Detect which cell encompasses the target text, then output its (X, Y) center coordinate. 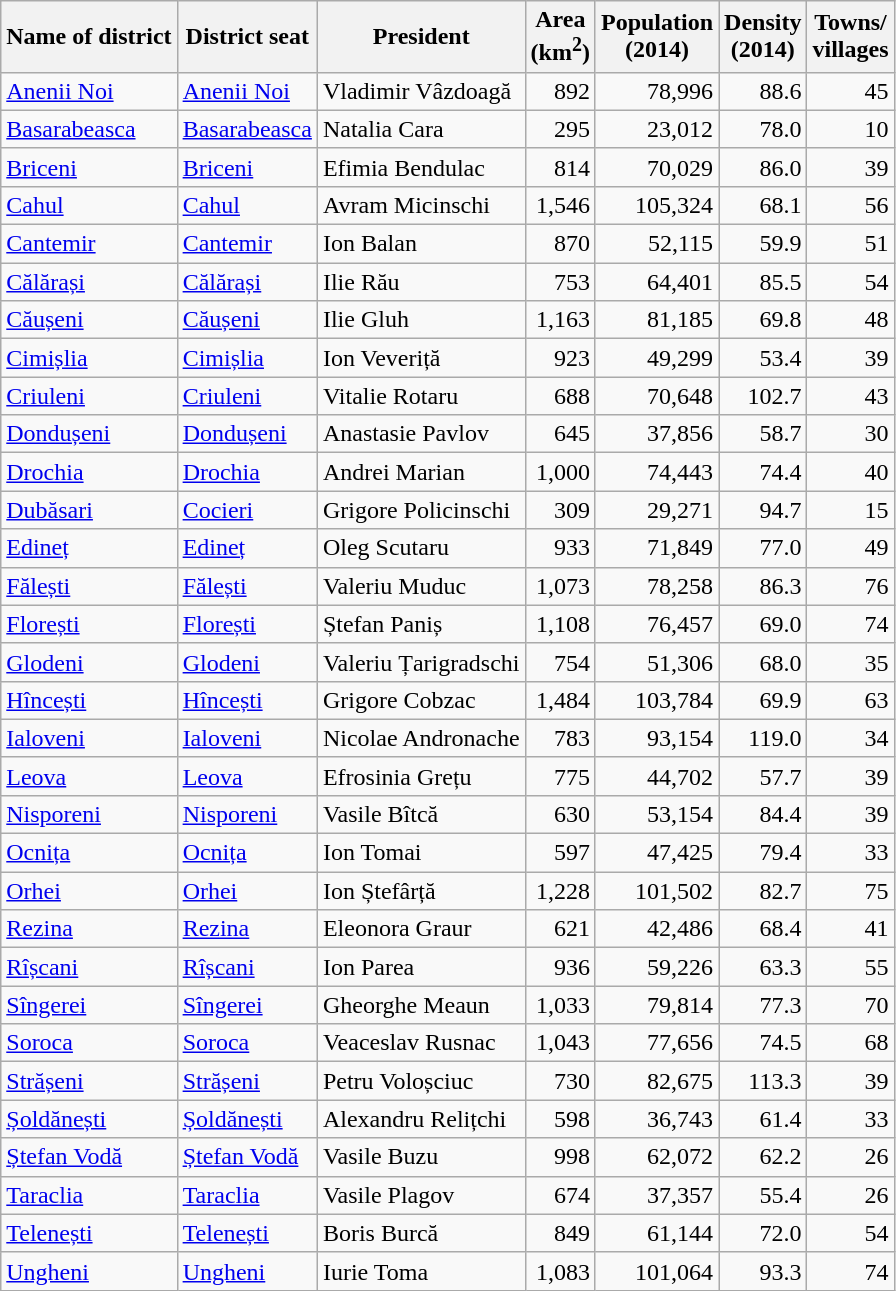
753 (560, 282)
783 (560, 738)
61.4 (763, 1119)
Alexandru Relițchi (421, 1119)
49,299 (656, 358)
94.7 (763, 510)
814 (560, 167)
63.3 (763, 967)
59,226 (656, 967)
82.7 (763, 891)
63 (850, 700)
58.7 (763, 434)
Anastasie Pavlov (421, 434)
923 (560, 358)
District seat (247, 37)
Valeriu Țarigradschi (421, 662)
Efimia Bendulac (421, 167)
Cocieri (247, 510)
93.3 (763, 1271)
Vladimir Vâzdoagă (421, 91)
62.2 (763, 1157)
51 (850, 244)
892 (560, 91)
Ion Parea (421, 967)
Vasile Plagov (421, 1195)
35 (850, 662)
44,702 (656, 776)
41 (850, 929)
70,648 (656, 396)
Area(km2) (560, 37)
45 (850, 91)
48 (850, 320)
President (421, 37)
68.4 (763, 929)
93,154 (656, 738)
10 (850, 129)
Grigore Policinschi (421, 510)
1,163 (560, 320)
Ion Balan (421, 244)
Ilie Rău (421, 282)
1,546 (560, 205)
1,073 (560, 586)
56 (850, 205)
69.8 (763, 320)
69.0 (763, 624)
85.5 (763, 282)
Natalia Cara (421, 129)
688 (560, 396)
74.4 (763, 472)
34 (850, 738)
1,000 (560, 472)
Avram Micinschi (421, 205)
Grigore Cobzac (421, 700)
Petru Voloșciuc (421, 1081)
47,425 (656, 853)
Ștefan Paniș (421, 624)
101,064 (656, 1271)
77.0 (763, 548)
119.0 (763, 738)
23,012 (656, 129)
849 (560, 1233)
61,144 (656, 1233)
69.9 (763, 700)
Ilie Gluh (421, 320)
75 (850, 891)
59.9 (763, 244)
42,486 (656, 929)
Nicolae Andronache (421, 738)
57.7 (763, 776)
102.7 (763, 396)
64,401 (656, 282)
105,324 (656, 205)
62,072 (656, 1157)
Efrosinia Grețu (421, 776)
86.3 (763, 586)
113.3 (763, 1081)
37,856 (656, 434)
71,849 (656, 548)
Name of district (89, 37)
78,996 (656, 91)
775 (560, 776)
77,656 (656, 1043)
84.4 (763, 814)
Valeriu Muduc (421, 586)
Veaceslav Rusnac (421, 1043)
29,271 (656, 510)
674 (560, 1195)
Vitalie Rotaru (421, 396)
Towns/villages (850, 37)
Eleonora Graur (421, 929)
597 (560, 853)
621 (560, 929)
Population(2014) (656, 37)
81,185 (656, 320)
53,154 (656, 814)
78.0 (763, 129)
86.0 (763, 167)
Ion Tomai (421, 853)
Ion Veveriță (421, 358)
309 (560, 510)
79,814 (656, 1005)
74,443 (656, 472)
74.5 (763, 1043)
Ion Ștefârță (421, 891)
1,484 (560, 700)
754 (560, 662)
40 (850, 472)
870 (560, 244)
1,033 (560, 1005)
49 (850, 548)
Boris Burcă (421, 1233)
630 (560, 814)
933 (560, 548)
77.3 (763, 1005)
82,675 (656, 1081)
998 (560, 1157)
68 (850, 1043)
88.6 (763, 91)
36,743 (656, 1119)
51,306 (656, 662)
43 (850, 396)
79.4 (763, 853)
53.4 (763, 358)
76,457 (656, 624)
55 (850, 967)
295 (560, 129)
37,357 (656, 1195)
68.1 (763, 205)
Iurie Toma (421, 1271)
15 (850, 510)
1,043 (560, 1043)
Vasile Bîtcă (421, 814)
30 (850, 434)
76 (850, 586)
70,029 (656, 167)
598 (560, 1119)
52,115 (656, 244)
Andrei Marian (421, 472)
1,228 (560, 891)
68.0 (763, 662)
103,784 (656, 700)
936 (560, 967)
70 (850, 1005)
730 (560, 1081)
645 (560, 434)
Vasile Buzu (421, 1157)
Oleg Scutaru (421, 548)
Density(2014) (763, 37)
55.4 (763, 1195)
Dubăsari (89, 510)
78,258 (656, 586)
101,502 (656, 891)
1,108 (560, 624)
72.0 (763, 1233)
Gheorghe Meaun (421, 1005)
1,083 (560, 1271)
